Detect which cell encompasses the target text, then output its (X, Y) center coordinate. 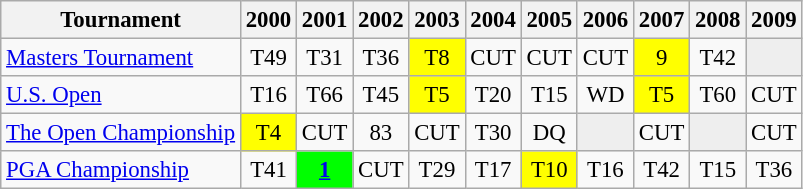
T8 (437, 58)
T20 (493, 95)
2006 (605, 20)
2004 (493, 20)
T30 (493, 133)
Tournament (121, 20)
T31 (325, 58)
WD (605, 95)
DQ (549, 133)
2000 (268, 20)
2001 (325, 20)
83 (381, 133)
Masters Tournament (121, 58)
T29 (437, 170)
2007 (661, 20)
T60 (718, 95)
T45 (381, 95)
The Open Championship (121, 133)
T17 (493, 170)
1 (325, 170)
T10 (549, 170)
T4 (268, 133)
2003 (437, 20)
T41 (268, 170)
T66 (325, 95)
2002 (381, 20)
2009 (774, 20)
T49 (268, 58)
9 (661, 58)
PGA Championship (121, 170)
U.S. Open (121, 95)
2008 (718, 20)
2005 (549, 20)
